Capture the cell that displays the provided text and extract its [X, Y] central coordinate. 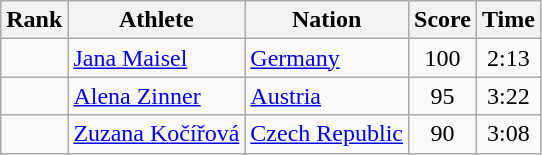
Rank [34, 20]
Alena Zinner [156, 96]
Athlete [156, 20]
Score [443, 20]
3:08 [508, 134]
100 [443, 58]
Nation [327, 20]
3:22 [508, 96]
90 [443, 134]
2:13 [508, 58]
Time [508, 20]
Zuzana Kočířová [156, 134]
Austria [327, 96]
Jana Maisel [156, 58]
Germany [327, 58]
95 [443, 96]
Czech Republic [327, 134]
